Provide the [x, y] coordinate of the cell's center where the given text is located.  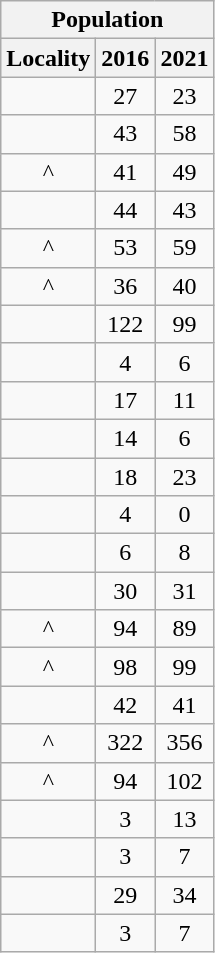
98 [126, 667]
11 [184, 400]
44 [126, 210]
Population [108, 20]
59 [184, 248]
Locality [48, 58]
14 [126, 438]
2021 [184, 58]
40 [184, 286]
29 [126, 895]
356 [184, 743]
322 [126, 743]
34 [184, 895]
27 [126, 96]
49 [184, 172]
0 [184, 515]
13 [184, 819]
53 [126, 248]
17 [126, 400]
18 [126, 477]
89 [184, 629]
2016 [126, 58]
58 [184, 134]
31 [184, 591]
8 [184, 553]
36 [126, 286]
122 [126, 324]
102 [184, 781]
30 [126, 591]
42 [126, 705]
